Extract the [X, Y] coordinate from the center of the cell holding the provided text.  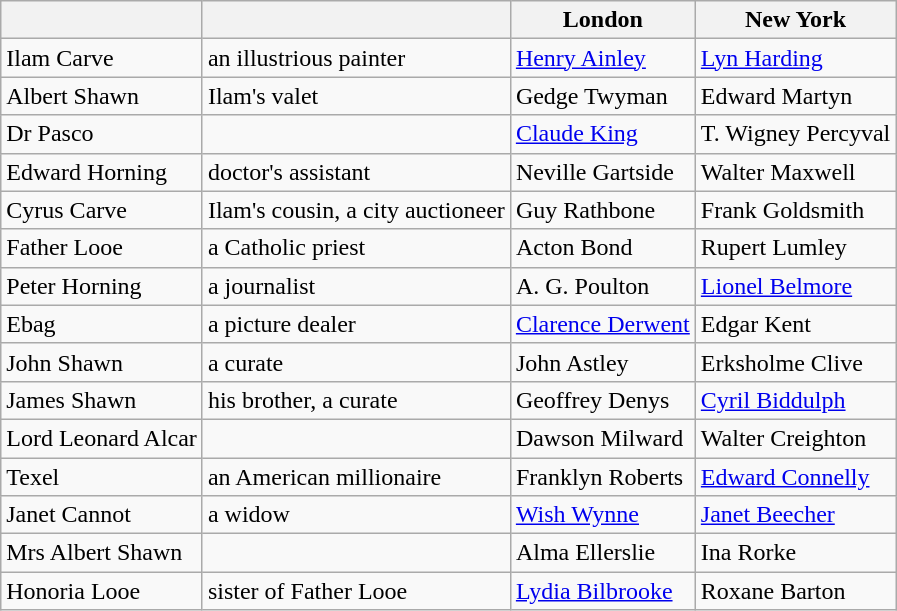
Ilam Carve [102, 58]
Franklyn Roberts [602, 477]
Janet Cannot [102, 515]
John Shawn [102, 362]
Ilam's cousin, a city auctioneer [356, 210]
a curate [356, 362]
a journalist [356, 286]
Alma Ellerslie [602, 553]
Peter Horning [102, 286]
Edgar Kent [795, 324]
A. G. Poulton [602, 286]
Neville Gartside [602, 172]
Clarence Derwent [602, 324]
John Astley [602, 362]
Lydia Bilbrooke [602, 591]
Father Looe [102, 248]
Ilam's valet [356, 96]
Frank Goldsmith [795, 210]
Gedge Twyman [602, 96]
doctor's assistant [356, 172]
Edward Connelly [795, 477]
Dr Pasco [102, 134]
Edward Horning [102, 172]
a widow [356, 515]
Edward Martyn [795, 96]
Ebag [102, 324]
Lord Leonard Alcar [102, 438]
Texel [102, 477]
a Catholic priest [356, 248]
T. Wigney Percyval [795, 134]
an illustrious painter [356, 58]
Rupert Lumley [795, 248]
New York [795, 20]
Albert Shawn [102, 96]
Cyril Biddulph [795, 400]
Ina Rorke [795, 553]
a picture dealer [356, 324]
Guy Rathbone [602, 210]
Cyrus Carve [102, 210]
Lyn Harding [795, 58]
Claude King [602, 134]
Walter Creighton [795, 438]
Erksholme Clive [795, 362]
Mrs Albert Shawn [102, 553]
Wish Wynne [602, 515]
Dawson Milward [602, 438]
London [602, 20]
Roxane Barton [795, 591]
his brother, a curate [356, 400]
Acton Bond [602, 248]
sister of Father Looe [356, 591]
Lionel Belmore [795, 286]
James Shawn [102, 400]
Henry Ainley [602, 58]
Janet Beecher [795, 515]
Walter Maxwell [795, 172]
an American millionaire [356, 477]
Honoria Looe [102, 591]
Geoffrey Denys [602, 400]
